Determine the [x, y] coordinate at the center of the cell enclosing the given text.  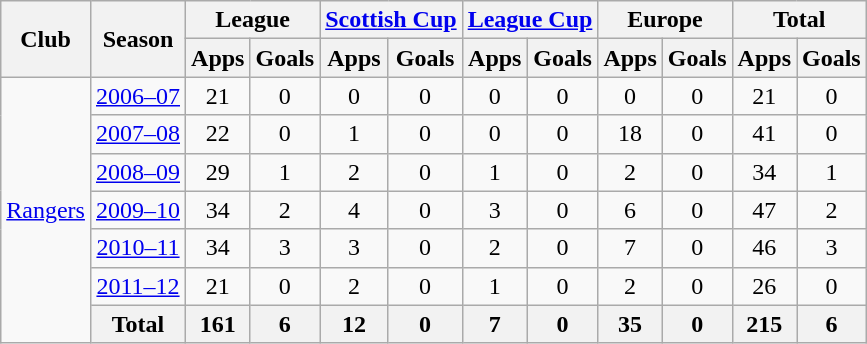
12 [354, 324]
41 [764, 134]
161 [218, 324]
2006–07 [138, 96]
47 [764, 210]
18 [630, 134]
Rangers [46, 210]
2008–09 [138, 172]
2010–11 [138, 248]
4 [354, 210]
46 [764, 248]
35 [630, 324]
29 [218, 172]
League Cup [530, 20]
2007–08 [138, 134]
Europe [665, 20]
215 [764, 324]
League [253, 20]
26 [764, 286]
Scottish Cup [391, 20]
22 [218, 134]
Club [46, 39]
2009–10 [138, 210]
Season [138, 39]
2011–12 [138, 286]
